For the text-containing cell, return its midpoint in [X, Y] coordinate format. 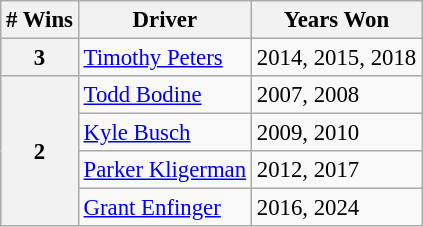
2016, 2024 [336, 208]
2012, 2017 [336, 170]
2014, 2015, 2018 [336, 58]
Timothy Peters [164, 58]
2007, 2008 [336, 95]
# Wins [40, 20]
2 [40, 151]
Driver [164, 20]
3 [40, 58]
Parker Kligerman [164, 170]
2009, 2010 [336, 133]
Years Won [336, 20]
Kyle Busch [164, 133]
Grant Enfinger [164, 208]
Todd Bodine [164, 95]
